Pinpoint the cell where the given text exists, returning its [X, Y] midpoint coordinate. 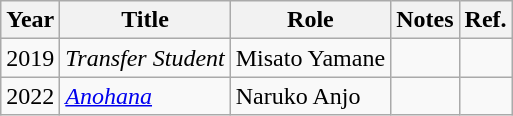
Year [30, 20]
Transfer Student [145, 58]
Notes [425, 20]
Ref. [486, 20]
Naruko Anjo [310, 96]
2022 [30, 96]
Misato Yamane [310, 58]
2019 [30, 58]
Anohana [145, 96]
Title [145, 20]
Role [310, 20]
